Return the (x, y) coordinate for the center point of the cell that contains the specified text.  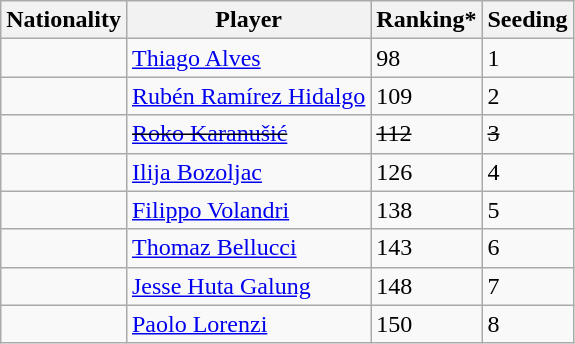
1 (528, 58)
Thomaz Bellucci (248, 248)
126 (426, 172)
143 (426, 248)
Seeding (528, 20)
138 (426, 210)
98 (426, 58)
Player (248, 20)
8 (528, 324)
Rubén Ramírez Hidalgo (248, 96)
150 (426, 324)
2 (528, 96)
Roko Karanušić (248, 134)
Ranking* (426, 20)
Jesse Huta Galung (248, 286)
148 (426, 286)
Nationality (64, 20)
Paolo Lorenzi (248, 324)
4 (528, 172)
Thiago Alves (248, 58)
Filippo Volandri (248, 210)
112 (426, 134)
3 (528, 134)
7 (528, 286)
109 (426, 96)
5 (528, 210)
6 (528, 248)
Ilija Bozoljac (248, 172)
